For the text-containing cell, return its midpoint in (X, Y) coordinate format. 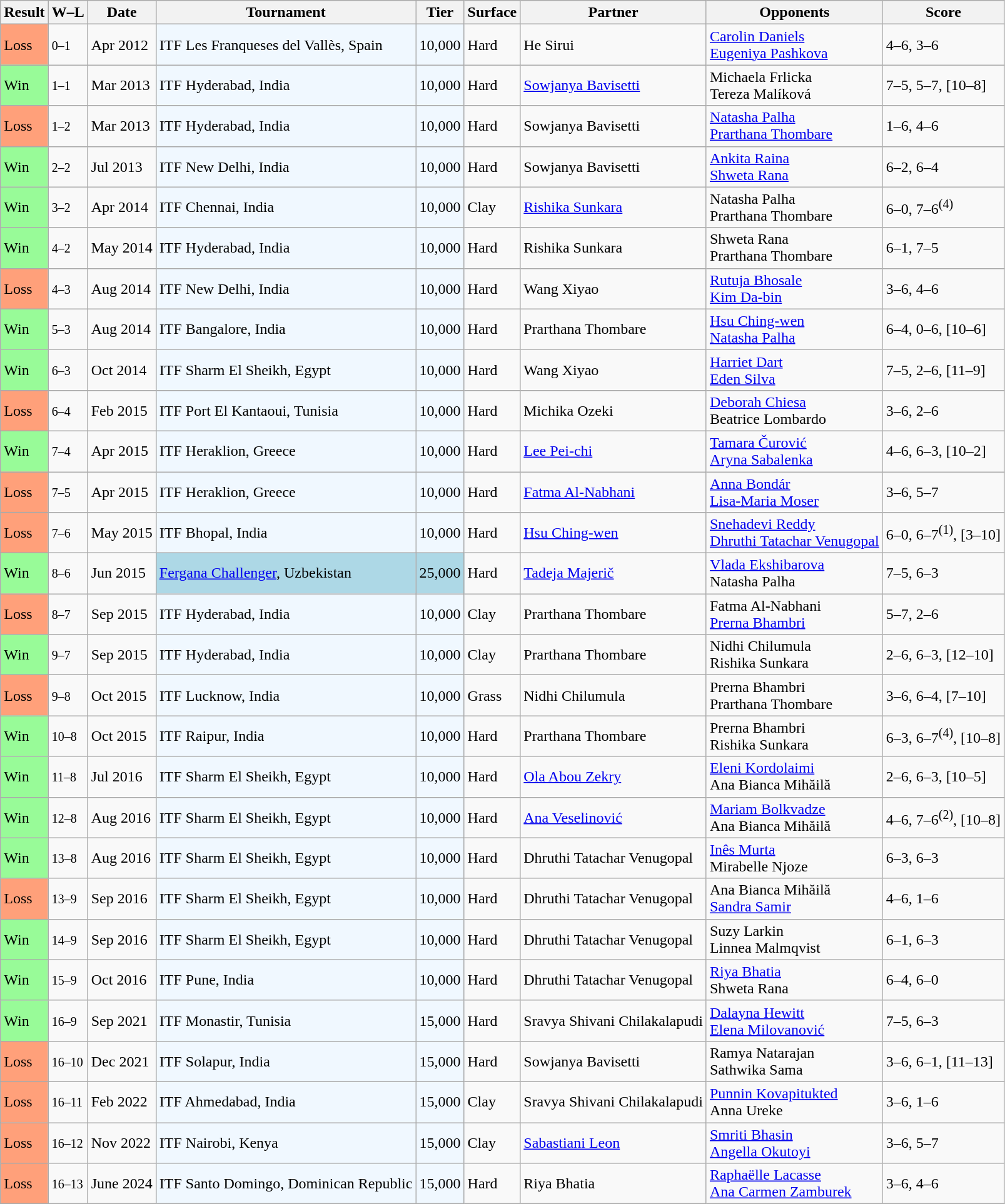
25,000 (440, 574)
Surface (492, 13)
Score (943, 13)
3–6, 6–1, [11–13] (943, 1061)
Carolin Daniels Eugeniya Pashkova (794, 45)
6–1, 7–5 (943, 248)
Ana Veselinović (614, 818)
Anna Bondár Lisa-Maria Moser (794, 491)
16–13 (68, 1184)
Nidhi Chilumula (614, 695)
Apr 2012 (121, 45)
ITF Bangalore, India (286, 329)
Eleni Kordolaimi Ana Bianca Mihăilă (794, 776)
9–7 (68, 655)
Result (24, 13)
6–3, 6–7(4), [10–8] (943, 736)
10–8 (68, 736)
Shweta Rana Prarthana Thombare (794, 248)
7–6 (68, 533)
6–0, 7–6(4) (943, 208)
6–4 (68, 410)
4–6, 7–6(2), [10–8] (943, 818)
May 2015 (121, 533)
2–2 (68, 166)
14–9 (68, 939)
Lee Pei-chi (614, 451)
13–8 (68, 858)
Ola Abou Zekry (614, 776)
Prerna Bhambri Rishika Sunkara (794, 736)
4–6, 6–3, [10–2] (943, 451)
Rutuja Bhosale Kim Da-bin (794, 289)
Michaela Frlicka Tereza Malíková (794, 85)
1–6, 4–6 (943, 126)
3–2 (68, 208)
12–8 (68, 818)
1–2 (68, 126)
Fatma Al-Nabhani Prerna Bhambri (794, 614)
3–6, 1–6 (943, 1101)
16–12 (68, 1143)
6–0, 6–7(1), [3–10] (943, 533)
Hsu Ching-wen (614, 533)
16–11 (68, 1101)
3–6, 6–4, [7–10] (943, 695)
Feb 2022 (121, 1101)
Nov 2022 (121, 1143)
ITF Raipur, India (286, 736)
7–4 (68, 451)
He Sirui (614, 45)
Hsu Ching-wen Natasha Palha (794, 329)
Fatma Al-Nabhani (614, 491)
Vlada Ekshibarova Natasha Palha (794, 574)
ITF Solapur, India (286, 1061)
2–6, 6–3, [10–5] (943, 776)
ITF Pune, India (286, 980)
1–1 (68, 85)
ITF Ahmedabad, India (286, 1101)
6–4, 6–0 (943, 980)
Date (121, 13)
5–7, 2–6 (943, 614)
Dec 2021 (121, 1061)
ITF Lucknow, India (286, 695)
ITF Port El Kantaoui, Tunisia (286, 410)
Jul 2016 (121, 776)
8–7 (68, 614)
6–1, 6–3 (943, 939)
16–10 (68, 1061)
Prerna Bhambri Prarthana Thombare (794, 695)
4–2 (68, 248)
4–6, 1–6 (943, 899)
Ramya Natarajan Sathwika Sama (794, 1061)
May 2014 (121, 248)
Oct 2014 (121, 370)
Suzy Larkin Linnea Malmqvist (794, 939)
6–4, 0–6, [10–6] (943, 329)
Deborah Chiesa Beatrice Lombardo (794, 410)
7–5, 2–6, [11–9] (943, 370)
8–6 (68, 574)
Mariam Bolkvadze Ana Bianca Mihăilă (794, 818)
Apr 2014 (121, 208)
15–9 (68, 980)
Oct 2016 (121, 980)
2–6, 6–3, [12–10] (943, 655)
7–5, 5–7, [10–8] (943, 85)
Jun 2015 (121, 574)
ITF Nairobi, Kenya (286, 1143)
4–6, 3–6 (943, 45)
Partner (614, 13)
0–1 (68, 45)
Grass (492, 695)
6–3, 6–3 (943, 858)
11–8 (68, 776)
Smriti Bhasin Angella Okutoyi (794, 1143)
Fergana Challenger, Uzbekistan (286, 574)
W–L (68, 13)
Nidhi Chilumula Rishika Sunkara (794, 655)
Raphaëlle Lacasse Ana Carmen Zamburek (794, 1184)
Riya Bhatia Shweta Rana (794, 980)
Snehadevi Reddy Dhruthi Tatachar Venugopal (794, 533)
4–3 (68, 289)
Tier (440, 13)
Opponents (794, 13)
ITF Santo Domingo, Dominican Republic (286, 1184)
Sabastiani Leon (614, 1143)
ITF Les Franqueses del Vallès, Spain (286, 45)
Feb 2015 (121, 410)
Tamara Čurović Aryna Sabalenka (794, 451)
Sep 2021 (121, 1020)
Ana Bianca Mihăilă Sandra Samir (794, 899)
Jul 2013 (121, 166)
16–9 (68, 1020)
Harriet Dart Eden Silva (794, 370)
ITF Chennai, India (286, 208)
Punnin Kovapitukted Anna Ureke (794, 1101)
3–6, 2–6 (943, 410)
9–8 (68, 695)
6–3 (68, 370)
Tournament (286, 13)
13–9 (68, 899)
5–3 (68, 329)
June 2024 (121, 1184)
6–2, 6–4 (943, 166)
7–5 (68, 491)
Tadeja Majerič (614, 574)
ITF Bhopal, India (286, 533)
ITF Monastir, Tunisia (286, 1020)
Michika Ozeki (614, 410)
Dalayna Hewitt Elena Milovanović (794, 1020)
Ankita Raina Shweta Rana (794, 166)
Riya Bhatia (614, 1184)
Inês Murta Mirabelle Njoze (794, 858)
